From the cell containing the given text, extract its center point as [x, y] coordinate. 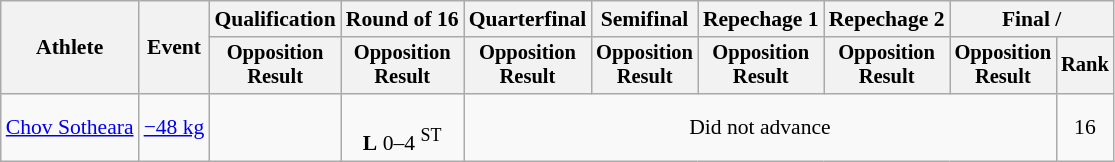
Rank [1085, 66]
L 0–4 ST [402, 128]
Athlete [70, 48]
−48 kg [174, 128]
Event [174, 48]
Round of 16 [402, 19]
Final / [1032, 19]
Semifinal [644, 19]
Qualification [274, 19]
Repechage 1 [761, 19]
Chov Sotheara [70, 128]
16 [1085, 128]
Repechage 2 [887, 19]
Quarterfinal [528, 19]
Did not advance [760, 128]
